From the cell containing the given text, extract its center point as [x, y] coordinate. 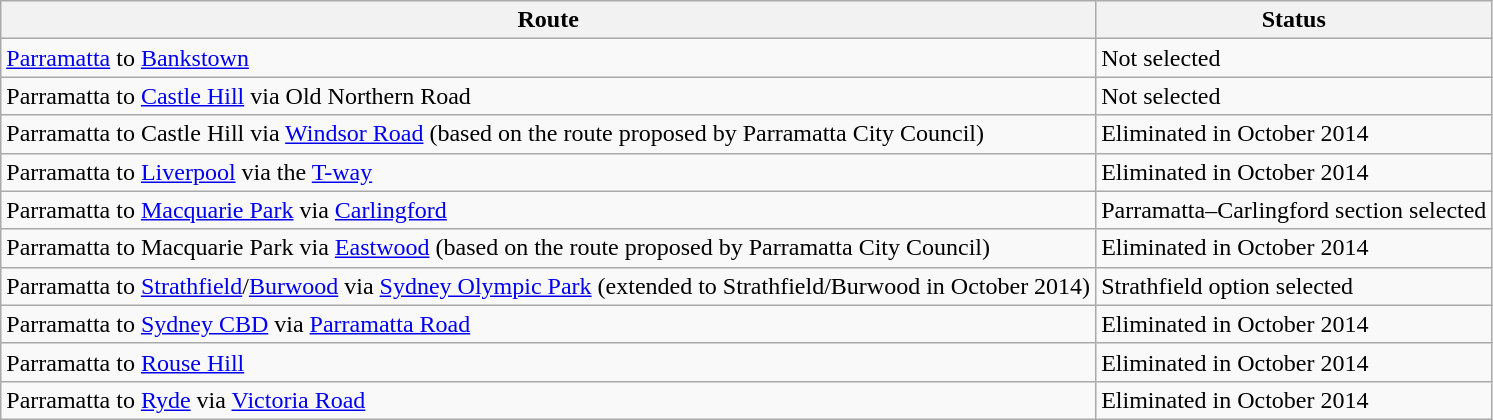
Parramatta to Rouse Hill [548, 362]
Route [548, 20]
Parramatta to Ryde via Victoria Road [548, 400]
Parramatta to Macquarie Park via Carlingford [548, 210]
Parramatta to Sydney CBD via Parramatta Road [548, 324]
Parramatta to Castle Hill via Old Northern Road [548, 96]
Parramatta to Liverpool via the T-way [548, 172]
Status [1294, 20]
Parramatta to Castle Hill via Windsor Road (based on the route proposed by Parramatta City Council) [548, 134]
Parramatta to Bankstown [548, 58]
Parramatta to Strathfield/Burwood via Sydney Olympic Park (extended to Strathfield/Burwood in October 2014) [548, 286]
Strathfield option selected [1294, 286]
Parramatta–Carlingford section selected [1294, 210]
Parramatta to Macquarie Park via Eastwood (based on the route proposed by Parramatta City Council) [548, 248]
